Pinpoint the cell where the given text exists, returning its (x, y) midpoint coordinate. 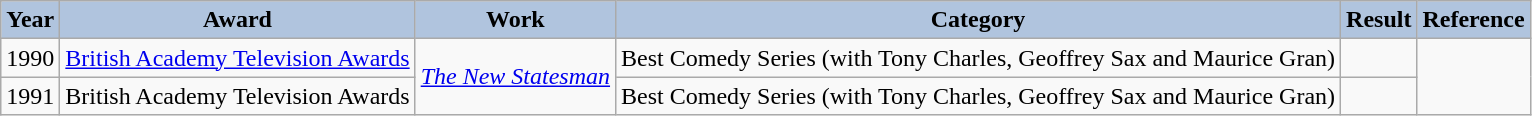
Award (238, 20)
Work (515, 20)
Reference (1474, 20)
1991 (30, 96)
The New Statesman (515, 77)
Result (1379, 20)
1990 (30, 58)
Category (978, 20)
Year (30, 20)
